From the cell containing the given text, extract its center point as [x, y] coordinate. 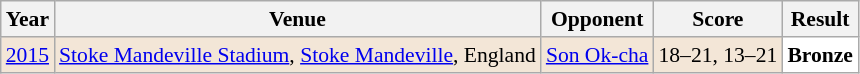
Score [718, 19]
Bronze [820, 55]
Year [28, 19]
Opponent [598, 19]
Son Ok-cha [598, 55]
Result [820, 19]
Venue [298, 19]
2015 [28, 55]
18–21, 13–21 [718, 55]
Stoke Mandeville Stadium, Stoke Mandeville, England [298, 55]
